Identify which cell holds the provided text, then report its (X, Y) central coordinate. 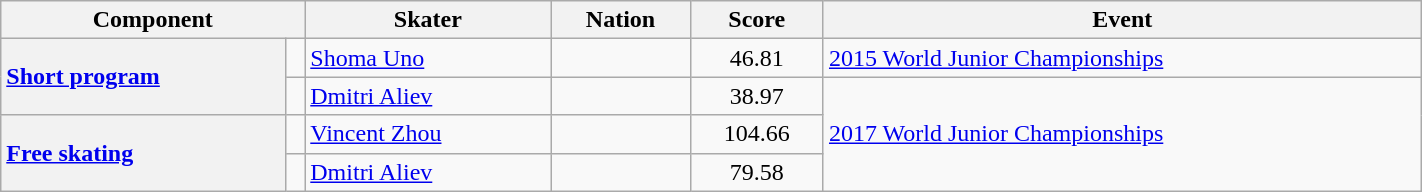
Score (756, 20)
38.97 (756, 96)
Short program (144, 77)
104.66 (756, 134)
79.58 (756, 172)
Shoma Uno (428, 58)
Vincent Zhou (428, 134)
46.81 (756, 58)
Free skating (144, 153)
Event (1122, 20)
Skater (428, 20)
Nation (620, 20)
2017 World Junior Championships (1122, 134)
2015 World Junior Championships (1122, 58)
Component (153, 20)
